Output the [X, Y] coordinate of the center of the cell containing the given text.  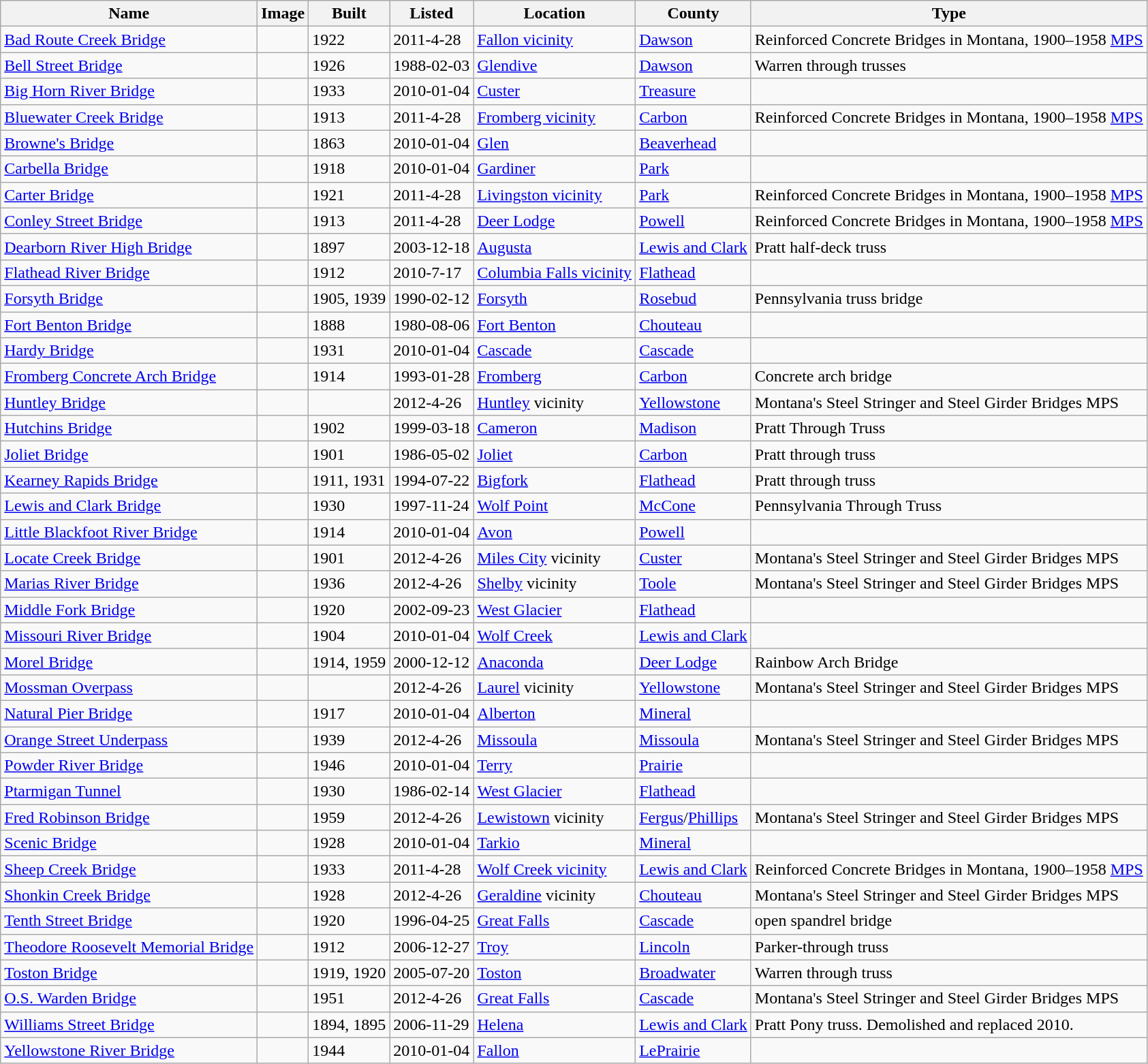
Morel Bridge [129, 661]
Bell Street Bridge [129, 65]
Geraldine vicinity [555, 895]
Browne's Bridge [129, 143]
Conley Street Bridge [129, 221]
Avon [555, 532]
Lincoln [694, 947]
Warren through trusses [948, 65]
1959 [349, 817]
Terry [555, 766]
2002-09-23 [432, 610]
Fromberg vicinity [555, 117]
1921 [349, 195]
Forsyth [555, 298]
2003-12-18 [432, 247]
1944 [349, 1050]
Joliet Bridge [129, 454]
1926 [349, 65]
Huntley vicinity [555, 403]
1939 [349, 739]
Orange Street Underpass [129, 739]
Bad Route Creek Bridge [129, 40]
1902 [349, 428]
Glendive [555, 65]
Rosebud [694, 298]
Bigfork [555, 480]
Type [948, 14]
Cameron [555, 428]
Yellowstone River Bridge [129, 1050]
Williams Street Bridge [129, 1024]
Parker-through truss [948, 947]
Bluewater Creek Bridge [129, 117]
Fromberg [555, 377]
2000-12-12 [432, 661]
1919, 1920 [349, 973]
Big Horn River Bridge [129, 91]
Middle Fork Bridge [129, 610]
Scenic Bridge [129, 843]
Image [283, 14]
open spandrel bridge [948, 921]
Powder River Bridge [129, 766]
Lewistown vicinity [555, 817]
Lewis and Clark Bridge [129, 506]
Dearborn River High Bridge [129, 247]
Fergus/Phillips [694, 817]
Name [129, 14]
1922 [349, 40]
Listed [432, 14]
Forsyth Bridge [129, 298]
County [694, 14]
McCone [694, 506]
1936 [349, 584]
Ptarmigan Tunnel [129, 792]
1931 [349, 351]
Glen [555, 143]
Prairie [694, 766]
2006-11-29 [432, 1024]
Flathead River Bridge [129, 272]
Hutchins Bridge [129, 428]
Tenth Street Bridge [129, 921]
2010-7-17 [432, 272]
Fromberg Concrete Arch Bridge [129, 377]
Missouri River Bridge [129, 636]
Pratt half-deck truss [948, 247]
1997-11-24 [432, 506]
1904 [349, 636]
1988-02-03 [432, 65]
Fort Benton [555, 325]
Fallon vicinity [555, 40]
Toston [555, 973]
Pennsylvania truss bridge [948, 298]
LePrairie [694, 1050]
Pennsylvania Through Truss [948, 506]
1951 [349, 999]
O.S. Warden Bridge [129, 999]
Broadwater [694, 973]
Mossman Overpass [129, 687]
Laurel vicinity [555, 687]
Kearney Rapids Bridge [129, 480]
1946 [349, 766]
Columbia Falls vicinity [555, 272]
1996-04-25 [432, 921]
1917 [349, 713]
Carbella Bridge [129, 169]
Hardy Bridge [129, 351]
Miles City vicinity [555, 558]
Sheep Creek Bridge [129, 869]
Shonkin Creek Bridge [129, 895]
1990-02-12 [432, 298]
Wolf Creek vicinity [555, 869]
1918 [349, 169]
Wolf Creek [555, 636]
Concrete arch bridge [948, 377]
Helena [555, 1024]
1986-02-14 [432, 792]
Alberton [555, 713]
Rainbow Arch Bridge [948, 661]
Built [349, 14]
Natural Pier Bridge [129, 713]
Little Blackfoot River Bridge [129, 532]
1911, 1931 [349, 480]
Gardiner [555, 169]
Toole [694, 584]
Marias River Bridge [129, 584]
Warren through truss [948, 973]
1905, 1939 [349, 298]
2006-12-27 [432, 947]
2005-07-20 [432, 973]
Fallon [555, 1050]
Toston Bridge [129, 973]
Troy [555, 947]
Beaverhead [694, 143]
Huntley Bridge [129, 403]
1994-07-22 [432, 480]
Pratt Through Truss [948, 428]
1914, 1959 [349, 661]
Carter Bridge [129, 195]
1888 [349, 325]
1863 [349, 143]
Fort Benton Bridge [129, 325]
Livingston vicinity [555, 195]
Anaconda [555, 661]
Pratt Pony truss. Demolished and replaced 2010. [948, 1024]
1999-03-18 [432, 428]
Location [555, 14]
1894, 1895 [349, 1024]
Madison [694, 428]
Wolf Point [555, 506]
Tarkio [555, 843]
1993-01-28 [432, 377]
Treasure [694, 91]
Fred Robinson Bridge [129, 817]
Augusta [555, 247]
1980-08-06 [432, 325]
Locate Creek Bridge [129, 558]
Theodore Roosevelt Memorial Bridge [129, 947]
Joliet [555, 454]
1897 [349, 247]
1986-05-02 [432, 454]
Shelby vicinity [555, 584]
